Extract the [X, Y] coordinate from the center of the cell holding the provided text.  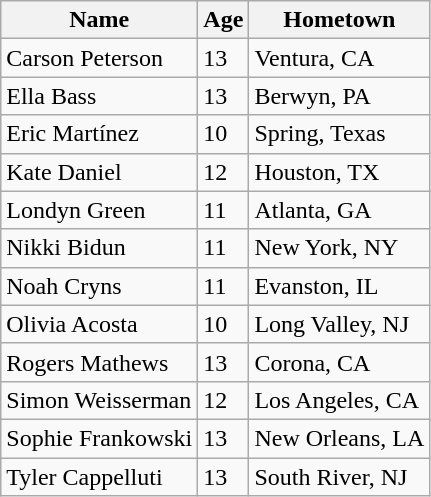
Age [224, 20]
Rogers Mathews [100, 362]
Long Valley, NJ [340, 324]
Simon Weisserman [100, 400]
Houston, TX [340, 172]
South River, NJ [340, 477]
Name [100, 20]
Hometown [340, 20]
Nikki Bidun [100, 248]
Corona, CA [340, 362]
Ella Bass [100, 96]
Noah Cryns [100, 286]
Eric Martínez [100, 134]
Tyler Cappelluti [100, 477]
Evanston, IL [340, 286]
Carson Peterson [100, 58]
Ventura, CA [340, 58]
Atlanta, GA [340, 210]
Sophie Frankowski [100, 438]
Berwyn, PA [340, 96]
New York, NY [340, 248]
New Orleans, LA [340, 438]
Spring, Texas [340, 134]
Olivia Acosta [100, 324]
Kate Daniel [100, 172]
Los Angeles, CA [340, 400]
Londyn Green [100, 210]
